From the cell containing the given text, extract its center point as [X, Y] coordinate. 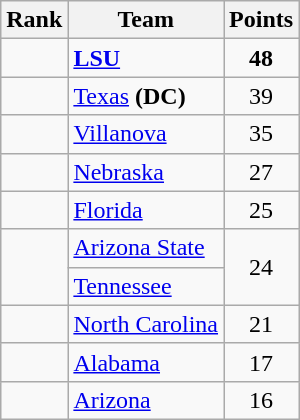
Florida [146, 210]
Villanova [146, 134]
35 [262, 134]
Arizona State [146, 248]
48 [262, 58]
17 [262, 362]
39 [262, 96]
Texas (DC) [146, 96]
16 [262, 400]
Alabama [146, 362]
25 [262, 210]
LSU [146, 58]
Rank [34, 20]
North Carolina [146, 324]
21 [262, 324]
Arizona [146, 400]
27 [262, 172]
Team [146, 20]
Nebraska [146, 172]
24 [262, 267]
Tennessee [146, 286]
Points [262, 20]
